Determine the (x, y) coordinate at the center of the cell enclosing the given text.  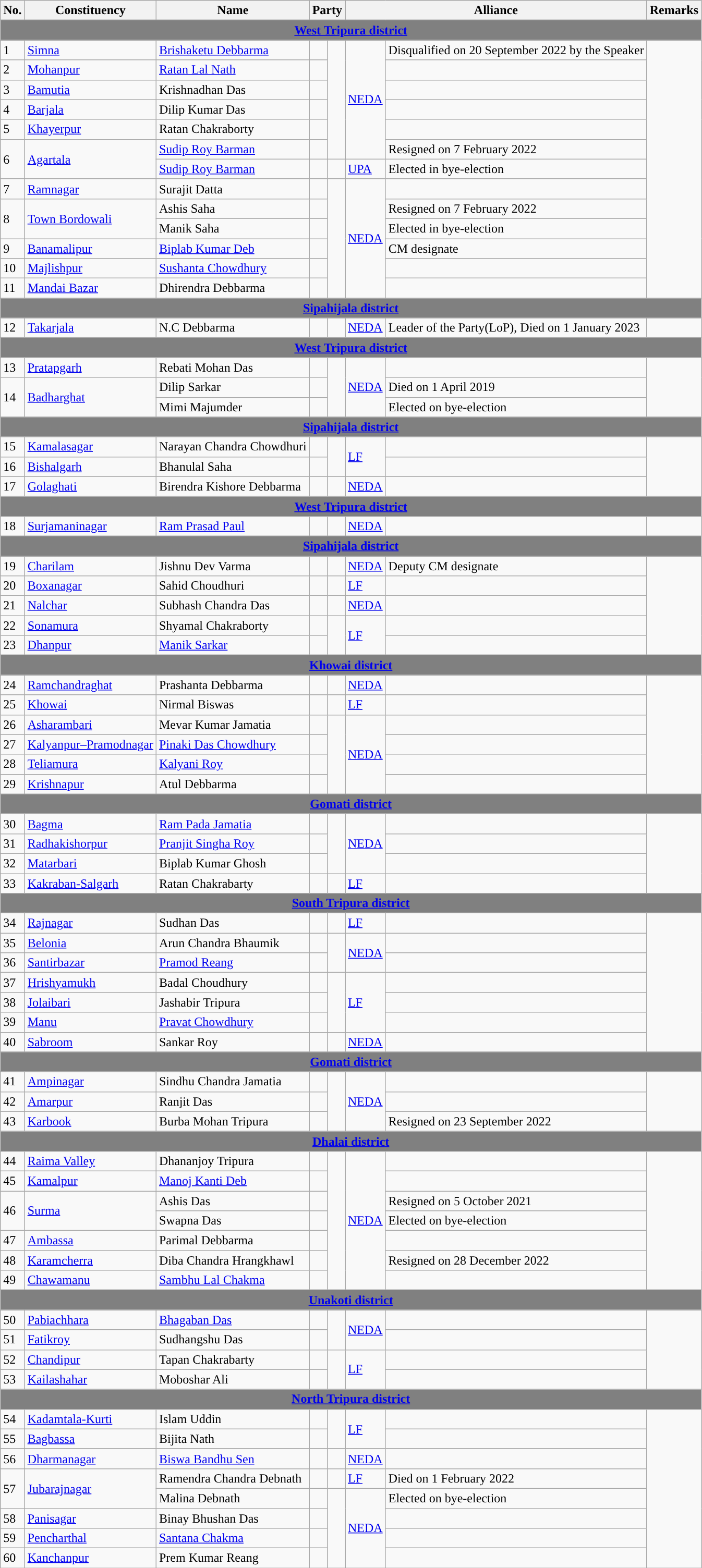
37 (13, 983)
Kailashahar (90, 1379)
Resigned on 5 October 2021 (516, 1200)
59 (13, 1538)
Karbook (90, 1121)
Ramendra Chandra Debnath (233, 1478)
Asharambari (90, 725)
Sahid Choudhuri (233, 586)
Simna (90, 50)
Kanchanpur (90, 1558)
Ashis Das (233, 1200)
46 (13, 1210)
Town Bordowali (90, 218)
Charilam (90, 566)
Deputy CM designate (516, 566)
Bhanulal Saha (233, 467)
Nalchar (90, 606)
4 (13, 109)
Died on 1 February 2022 (516, 1478)
22 (13, 626)
10 (13, 268)
Dhananjoy Tripura (233, 1161)
Bamutia (90, 90)
Chawamanu (90, 1280)
Bishalgarh (90, 467)
Santana Chakma (233, 1538)
Chandipur (90, 1359)
Died on 1 April 2019 (516, 387)
Belonia (90, 943)
Islam Uddin (233, 1419)
Sushanta Chowdhury (233, 268)
58 (13, 1518)
3 (13, 90)
44 (13, 1161)
Ram Pada Jamatia (233, 824)
5 (13, 129)
Amarpur (90, 1101)
36 (13, 963)
Majlishpur (90, 268)
Badal Choudhury (233, 983)
21 (13, 606)
No. (13, 10)
38 (13, 1002)
Banamalipur (90, 249)
43 (13, 1121)
Matarbari (90, 863)
Jolaibari (90, 1002)
Fatikroy (90, 1340)
30 (13, 824)
Nirmal Biswas (233, 705)
Jishnu Dev Varma (233, 566)
Prashanta Debbarma (233, 685)
8 (13, 218)
39 (13, 1022)
Shyamal Chakraborty (233, 626)
Sambhu Lal Chakma (233, 1280)
Sabroom (90, 1042)
Parimal Debbarma (233, 1241)
Pramod Reang (233, 963)
Manik Saha (233, 228)
Barjala (90, 109)
Unakoti district (351, 1300)
Ratan Chakrabarty (233, 884)
Teliamura (90, 764)
Khowai (90, 705)
Santirbazar (90, 963)
Pranjit Singha Roy (233, 843)
Birendra Kishore Debbarma (233, 486)
19 (13, 566)
Golaghati (90, 486)
Brishaketu Debbarma (233, 50)
Kalyanpur–Pramodnagar (90, 744)
27 (13, 744)
17 (13, 486)
6 (13, 159)
Moboshar Ali (233, 1379)
49 (13, 1280)
Kalyani Roy (233, 764)
Badharghat (90, 397)
Mevar Kumar Jamatia (233, 725)
Manoj Kanti Deb (233, 1181)
9 (13, 249)
Ashis Saha (233, 209)
13 (13, 367)
1 (13, 50)
11 (13, 288)
20 (13, 586)
Sudhan Das (233, 923)
Ambassa (90, 1241)
Dhirendra Debbarma (233, 288)
Ratan Chakraborty (233, 129)
Sankar Roy (233, 1042)
Sonamura (90, 626)
Swapna Das (233, 1221)
Bijita Nath (233, 1439)
Subhash Chandra Das (233, 606)
16 (13, 467)
26 (13, 725)
Sudhangshu Das (233, 1340)
7 (13, 189)
Pravat Chowdhury (233, 1022)
Malina Debnath (233, 1498)
Krishnapur (90, 784)
Pinaki Das Chowdhury (233, 744)
CM designate (516, 249)
Ratan Lal Nath (233, 70)
Kamalasagar (90, 447)
Alliance (497, 10)
Surma (90, 1210)
Mimi Majumder (233, 407)
Biswa Bandhu Sen (233, 1459)
Ranjit Das (233, 1101)
33 (13, 884)
18 (13, 526)
56 (13, 1459)
Takarjala (90, 328)
41 (13, 1082)
50 (13, 1320)
Resigned on 28 December 2022 (516, 1260)
Atul Debbarma (233, 784)
Remarks (674, 10)
52 (13, 1359)
Ampinagar (90, 1082)
29 (13, 784)
54 (13, 1419)
N.C Debbarma (233, 328)
Leader of the Party(LoP), Died on 1 January 2023 (516, 328)
Mandai Bazar (90, 288)
25 (13, 705)
Disqualified on 20 September 2022 by the Speaker (516, 50)
Ramnagar (90, 189)
Bagma (90, 824)
Biplab Kumar Deb (233, 249)
57 (13, 1488)
Dhalai district (351, 1141)
Khowai district (351, 665)
53 (13, 1379)
Khayerpur (90, 129)
Dharmanagar (90, 1459)
15 (13, 447)
23 (13, 645)
Karamcherra (90, 1260)
Dilip Sarkar (233, 387)
Resigned on 23 September 2022 (516, 1121)
Pencharthal (90, 1538)
55 (13, 1439)
Surjamaninagar (90, 526)
Sindhu Chandra Jamatia (233, 1082)
Pratapgarh (90, 367)
North Tripura district (351, 1399)
Name (233, 10)
32 (13, 863)
Agartala (90, 159)
47 (13, 1241)
60 (13, 1558)
Biplab Kumar Ghosh (233, 863)
Rajnagar (90, 923)
Pabiachhara (90, 1320)
Bagbassa (90, 1439)
Tapan Chakrabarty (233, 1359)
Surajit Datta (233, 189)
Rebati Mohan Das (233, 367)
48 (13, 1260)
Ramchandraghat (90, 685)
Panisagar (90, 1518)
Kamalpur (90, 1181)
Ram Prasad Paul (233, 526)
Bhagaban Das (233, 1320)
Mohanpur (90, 70)
Narayan Chandra Chowdhuri (233, 447)
Hrishyamukh (90, 983)
Burba Mohan Tripura (233, 1121)
45 (13, 1181)
51 (13, 1340)
Jashabir Tripura (233, 1002)
Manik Sarkar (233, 645)
Manu (90, 1022)
Constituency (90, 10)
14 (13, 397)
2 (13, 70)
35 (13, 943)
34 (13, 923)
40 (13, 1042)
Dilip Kumar Das (233, 109)
Kadamtala-Kurti (90, 1419)
Kakraban-Salgarh (90, 884)
Party (327, 10)
Diba Chandra Hrangkhawl (233, 1260)
South Tripura district (351, 903)
42 (13, 1101)
Raima Valley (90, 1161)
28 (13, 764)
Krishnadhan Das (233, 90)
Dhanpur (90, 645)
Radhakishorpur (90, 843)
Jubarajnagar (90, 1488)
UPA (366, 169)
24 (13, 685)
Binay Bhushan Das (233, 1518)
31 (13, 843)
12 (13, 328)
Prem Kumar Reang (233, 1558)
Arun Chandra Bhaumik (233, 943)
Boxanagar (90, 586)
